Identify which cell holds the provided text, then report its (X, Y) central coordinate. 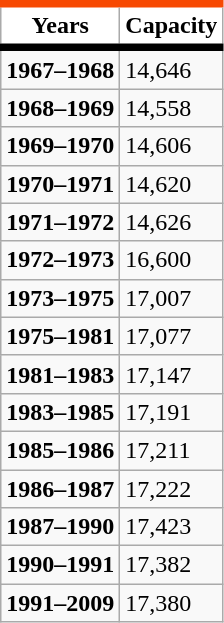
1972–1973 (60, 260)
17,007 (172, 298)
14,626 (172, 222)
1968–1969 (60, 108)
14,558 (172, 108)
17,222 (172, 489)
1983–1985 (60, 412)
14,646 (172, 68)
Years (60, 26)
17,077 (172, 336)
1971–1972 (60, 222)
1967–1968 (60, 68)
1990–1991 (60, 565)
14,620 (172, 184)
17,423 (172, 527)
16,600 (172, 260)
17,382 (172, 565)
1975–1981 (60, 336)
1991–2009 (60, 603)
14,606 (172, 146)
17,211 (172, 450)
Capacity (172, 26)
17,191 (172, 412)
1970–1971 (60, 184)
1985–1986 (60, 450)
1973–1975 (60, 298)
1986–1987 (60, 489)
1969–1970 (60, 146)
17,380 (172, 603)
1981–1983 (60, 374)
1987–1990 (60, 527)
17,147 (172, 374)
